Search for the cell housing the specified text and yield its (x, y) center coordinate. 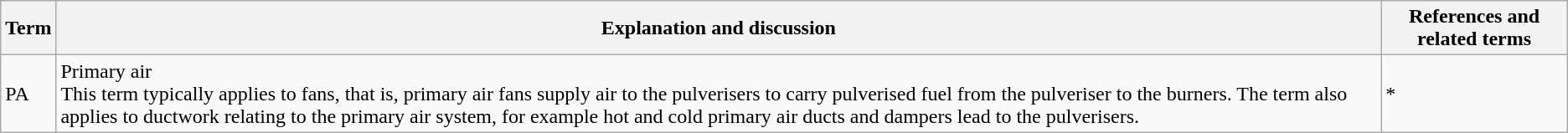
References and related terms (1474, 28)
PA (28, 94)
* (1474, 94)
Term (28, 28)
Explanation and discussion (719, 28)
